Return the [X, Y] coordinate for the center point of the cell that contains the specified text.  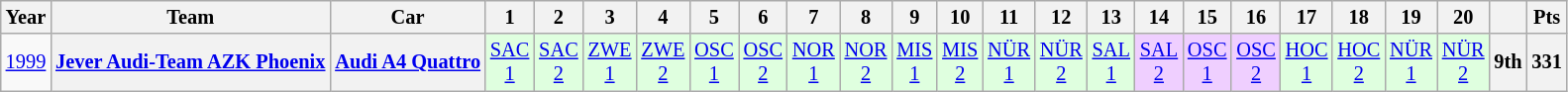
9 [914, 17]
3 [610, 17]
2 [559, 17]
NOR2 [866, 62]
7 [814, 17]
10 [960, 17]
SAL2 [1159, 62]
MIS1 [914, 62]
12 [1062, 17]
331 [1547, 62]
SAC1 [509, 62]
5 [713, 17]
4 [663, 17]
Jever Audi-Team AZK Phoenix [190, 62]
Year [26, 17]
20 [1464, 17]
6 [763, 17]
18 [1359, 17]
1 [509, 17]
Audi A4 Quattro [408, 62]
Team [190, 17]
MIS2 [960, 62]
14 [1159, 17]
ZWE1 [610, 62]
Car [408, 17]
ZWE2 [663, 62]
NOR1 [814, 62]
11 [1008, 17]
SAL1 [1111, 62]
HOC2 [1359, 62]
8 [866, 17]
SAC2 [559, 62]
9th [1509, 62]
1999 [26, 62]
16 [1256, 17]
Pts [1547, 17]
19 [1411, 17]
17 [1307, 17]
13 [1111, 17]
15 [1206, 17]
HOC1 [1307, 62]
